Search for the cell housing the specified text and yield its (x, y) center coordinate. 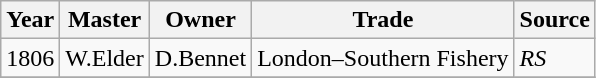
RS (554, 58)
London–Southern Fishery (383, 58)
1806 (30, 58)
Trade (383, 20)
D.Bennet (200, 58)
W.Elder (104, 58)
Source (554, 20)
Owner (200, 20)
Year (30, 20)
Master (104, 20)
